Identify which cell holds the provided text, then report its (x, y) central coordinate. 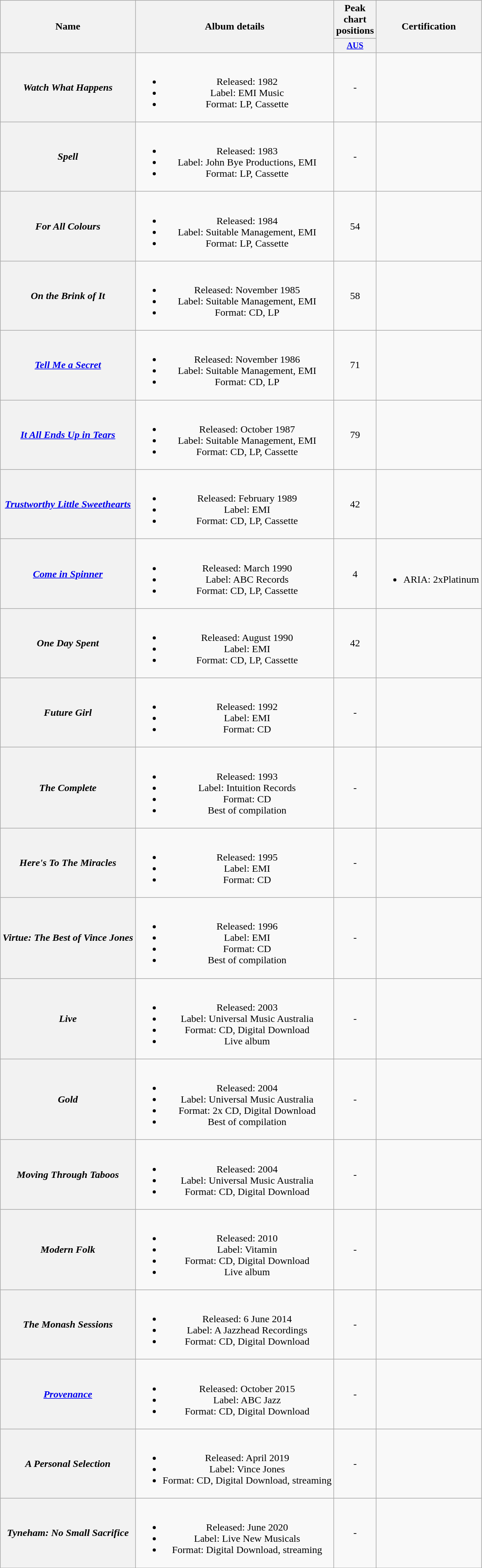
Released: 2010Label: VitaminFormat: CD, Digital DownloadLive album (235, 1249)
The Monash Sessions (68, 1324)
Spell (68, 156)
Virtue: The Best of Vince Jones (68, 938)
Gold (68, 1099)
Name (68, 27)
Tell Me a Secret (68, 365)
Future Girl (68, 713)
Released: October 1987Label: Suitable Management, EMIFormat: CD, LP, Cassette (235, 435)
Released: 1995Label: EMIFormat: CD (235, 863)
Released: 6 June 2014Label: A Jazzhead RecordingsFormat: CD, Digital Download (235, 1324)
Provenance (68, 1394)
It All Ends Up in Tears (68, 435)
Released: 1982Label: EMI MusicFormat: LP, Cassette (235, 87)
A Personal Selection (68, 1463)
Watch What Happens (68, 87)
79 (355, 435)
Released: October 2015Label: ABC JazzFormat: CD, Digital Download (235, 1394)
Released: 1993 Label: Intuition RecordsFormat: CDBest of compilation (235, 788)
Released: 2004Label: Universal Music AustraliaFormat: 2x CD, Digital DownloadBest of compilation (235, 1099)
Released: March 1990Label: ABC RecordsFormat: CD, LP, Cassette (235, 574)
58 (355, 295)
Released: 1992Label: EMIFormat: CD (235, 713)
Released: 1984Label: Suitable Management, EMIFormat: LP, Cassette (235, 226)
Peak chart positions (355, 20)
ARIA: 2xPlatinum (429, 574)
Moving Through Taboos (68, 1175)
Released: November 1986Label: Suitable Management, EMIFormat: CD, LP (235, 365)
Album details (235, 27)
Come in Spinner (68, 574)
One Day Spent (68, 643)
Released: 1996Label: EMIFormat: CDBest of compilation (235, 938)
4 (355, 574)
71 (355, 365)
Released: August 1990Label: EMIFormat: CD, LP, Cassette (235, 643)
Live (68, 1019)
AUS (355, 46)
Released: April 2019Label: Vince JonesFormat: CD, Digital Download, streaming (235, 1463)
Tyneham: No Small Sacrifice (68, 1533)
Released: February 1989Label: EMIFormat: CD, LP, Cassette (235, 504)
Released: 2003Label: Universal Music AustraliaFormat: CD, Digital DownloadLive album (235, 1019)
The Complete (68, 788)
54 (355, 226)
Released: November 1985Label: Suitable Management, EMIFormat: CD, LP (235, 295)
Modern Folk (68, 1249)
Here's To The Miracles (68, 863)
Trustworthy Little Sweethearts (68, 504)
Released: 2004Label: Universal Music AustraliaFormat: CD, Digital Download (235, 1175)
Released: June 2020Label: Live New MusicalsFormat: Digital Download, streaming (235, 1533)
On the Brink of It (68, 295)
Released: 1983Label: John Bye Productions, EMIFormat: LP, Cassette (235, 156)
For All Colours (68, 226)
Certification (429, 27)
